From the cell containing the given text, extract its center point as (X, Y) coordinate. 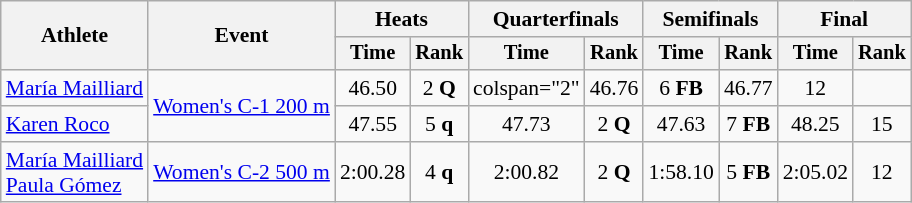
7 FB (748, 124)
Final (844, 19)
46.50 (372, 88)
47.73 (526, 124)
María MailliardPaula Gómez (74, 172)
Athlete (74, 36)
5 FB (748, 172)
1:58.10 (680, 172)
Women's C-1 200 m (242, 106)
2:00.28 (372, 172)
Karen Roco (74, 124)
15 (882, 124)
47.63 (680, 124)
46.76 (614, 88)
Heats (402, 19)
4 q (439, 172)
2:05.02 (816, 172)
Quarterfinals (556, 19)
2:00.82 (526, 172)
Semifinals (710, 19)
Women's C-2 500 m (242, 172)
colspan="2" (526, 88)
Event (242, 36)
47.55 (372, 124)
46.77 (748, 88)
María Mailliard (74, 88)
5 q (439, 124)
6 FB (680, 88)
48.25 (816, 124)
